Capture the cell that displays the provided text and extract its (x, y) central coordinate. 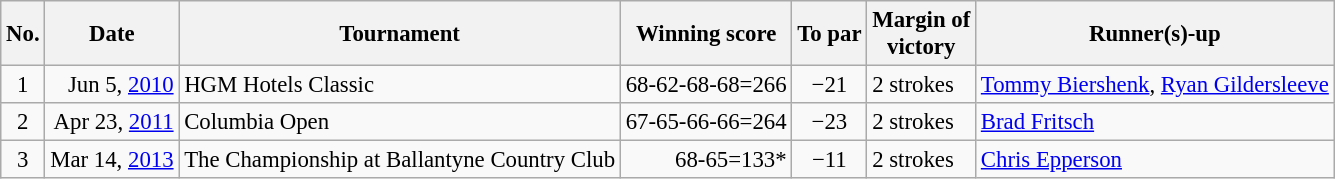
Apr 23, 2011 (112, 122)
Winning score (706, 34)
HGM Hotels Classic (400, 85)
Date (112, 34)
Tommy Biershenk, Ryan Gildersleeve (1156, 85)
To par (830, 34)
Mar 14, 2013 (112, 160)
Runner(s)-up (1156, 34)
67-65-66-66=264 (706, 122)
−11 (830, 160)
1 (23, 85)
−21 (830, 85)
Tournament (400, 34)
3 (23, 160)
No. (23, 34)
68-65=133* (706, 160)
68-62-68-68=266 (706, 85)
−23 (830, 122)
The Championship at Ballantyne Country Club (400, 160)
2 (23, 122)
Margin ofvictory (922, 34)
Chris Epperson (1156, 160)
Brad Fritsch (1156, 122)
Jun 5, 2010 (112, 85)
Columbia Open (400, 122)
